Identify which cell holds the provided text, then report its [X, Y] central coordinate. 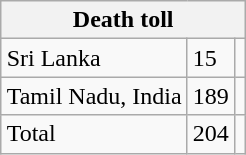
15 [210, 58]
189 [210, 96]
Tamil Nadu, India [94, 96]
Death toll [123, 20]
Sri Lanka [94, 58]
204 [210, 134]
Total [94, 134]
